Locate the cell with the specified text and output its (x, y) center coordinate. 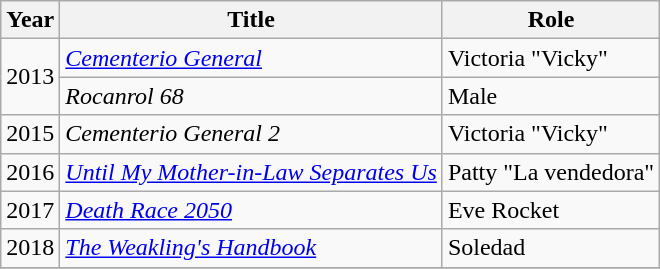
Role (550, 20)
Rocanrol 68 (252, 96)
2013 (30, 77)
Eve Rocket (550, 210)
2018 (30, 248)
The Weakling's Handbook (252, 248)
Cementerio General 2 (252, 134)
Title (252, 20)
Year (30, 20)
Male (550, 96)
Death Race 2050 (252, 210)
2017 (30, 210)
2016 (30, 172)
Until My Mother-in-Law Separates Us (252, 172)
2015 (30, 134)
Patty "La vendedora" (550, 172)
Cementerio General (252, 58)
Soledad (550, 248)
